From the cell containing the given text, extract its center point as (x, y) coordinate. 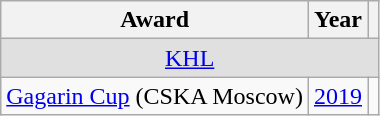
2019 (338, 96)
KHL (190, 58)
Award (155, 20)
Gagarin Cup (CSKA Moscow) (155, 96)
Year (338, 20)
